Find where the given text appears and provide that cell's center as [X, Y] coordinate. 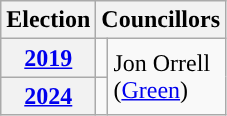
2024 [48, 96]
Election [48, 20]
Councillors [161, 20]
2019 [48, 58]
Jon Orrell(Green) [167, 77]
